Scan for the cell matching the given text and deliver its [x, y] coordinate at center. 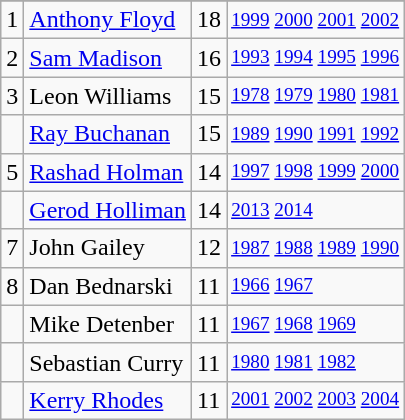
2 [12, 58]
1966 1967 [316, 286]
Sam Madison [108, 58]
18 [210, 20]
John Gailey [108, 248]
Mike Detenber [108, 324]
Sebastian Curry [108, 362]
1 [12, 20]
1967 1968 1969 [316, 324]
1993 1994 1995 1996 [316, 58]
1989 1990 1991 1992 [316, 134]
Dan Bednarski [108, 286]
1997 1998 1999 2000 [316, 172]
Kerry Rhodes [108, 400]
7 [12, 248]
Leon Williams [108, 96]
12 [210, 248]
2001 2002 2003 2004 [316, 400]
Rashad Holman [108, 172]
Ray Buchanan [108, 134]
Anthony Floyd [108, 20]
3 [12, 96]
1987 1988 1989 1990 [316, 248]
1980 1981 1982 [316, 362]
16 [210, 58]
1978 1979 1980 1981 [316, 96]
1999 2000 2001 2002 [316, 20]
5 [12, 172]
Gerod Holliman [108, 210]
8 [12, 286]
2013 2014 [316, 210]
